Scan for the cell matching the given text and deliver its [X, Y] coordinate at center. 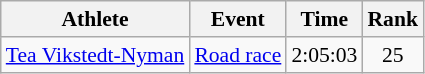
2:05:03 [324, 55]
25 [392, 55]
Road race [238, 55]
Time [324, 19]
Event [238, 19]
Rank [392, 19]
Athlete [96, 19]
Tea Vikstedt-Nyman [96, 55]
